Scan for the cell matching the given text and deliver its [X, Y] coordinate at center. 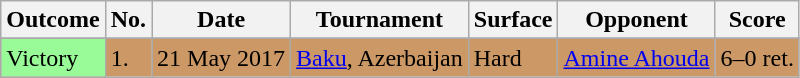
Amine Ahouda [636, 58]
Date [222, 20]
6–0 ret. [757, 58]
Surface [513, 20]
21 May 2017 [222, 58]
Hard [513, 58]
Victory [53, 58]
No. [128, 20]
1. [128, 58]
Outcome [53, 20]
Opponent [636, 20]
Score [757, 20]
Tournament [380, 20]
Baku, Azerbaijan [380, 58]
